Capture the cell that displays the provided text and extract its (x, y) central coordinate. 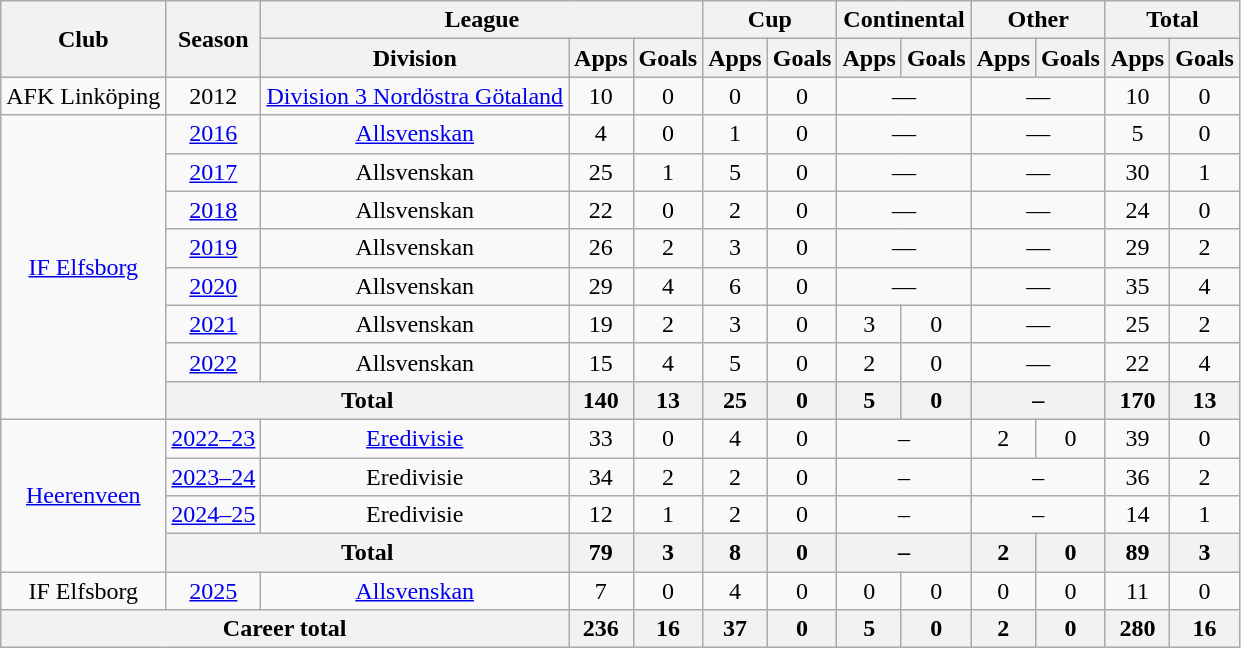
2017 (214, 172)
24 (1137, 210)
2023–24 (214, 477)
2022 (214, 362)
79 (601, 553)
6 (735, 286)
Division (415, 58)
37 (735, 629)
2019 (214, 248)
30 (1137, 172)
14 (1137, 515)
AFK Linköping (84, 96)
2018 (214, 210)
89 (1137, 553)
8 (735, 553)
11 (1137, 591)
Career total (285, 629)
15 (601, 362)
League (482, 20)
Other (1038, 20)
2016 (214, 134)
33 (601, 438)
Continental (904, 20)
34 (601, 477)
Division 3 Nordöstra Götaland (415, 96)
7 (601, 591)
2025 (214, 591)
12 (601, 515)
2020 (214, 286)
19 (601, 324)
36 (1137, 477)
170 (1137, 400)
Club (84, 39)
2022–23 (214, 438)
2024–25 (214, 515)
Season (214, 39)
Heerenveen (84, 495)
35 (1137, 286)
280 (1137, 629)
39 (1137, 438)
26 (601, 248)
140 (601, 400)
236 (601, 629)
2012 (214, 96)
Cup (770, 20)
2021 (214, 324)
